From the cell containing the given text, extract its center point as [x, y] coordinate. 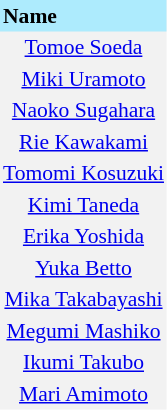
Megumi Mashiko [84, 331]
Name [84, 16]
Tomomi Kosuzuki [84, 174]
Miki Uramoto [84, 79]
Kimi Taneda [84, 205]
Tomoe Soeda [84, 48]
Mari Amimoto [84, 394]
Yuka Betto [84, 268]
Naoko Sugahara [84, 110]
Mika Takabayashi [84, 300]
Erika Yoshida [84, 236]
Ikumi Takubo [84, 362]
Rie Kawakami [84, 142]
